Return (x, y) of the center of cell containing provided text 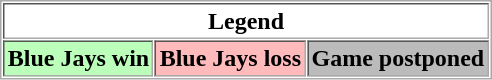
Blue Jays win (78, 58)
Game postponed (398, 58)
Legend (246, 21)
Blue Jays loss (230, 58)
